Scan for the cell matching the given text and deliver its (X, Y) coordinate at center. 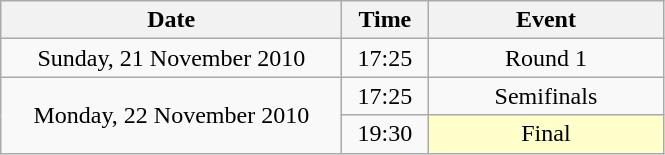
Monday, 22 November 2010 (172, 115)
Semifinals (546, 96)
19:30 (385, 134)
Final (546, 134)
Time (385, 20)
Event (546, 20)
Date (172, 20)
Sunday, 21 November 2010 (172, 58)
Round 1 (546, 58)
